Provide the [X, Y] coordinate of the cell's center where the given text is located.  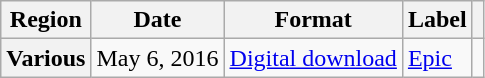
May 6, 2016 [158, 58]
Epic [437, 58]
Date [158, 20]
Various [46, 58]
Format [313, 20]
Digital download [313, 58]
Region [46, 20]
Label [437, 20]
